Capture the cell that displays the provided text and extract its [X, Y] central coordinate. 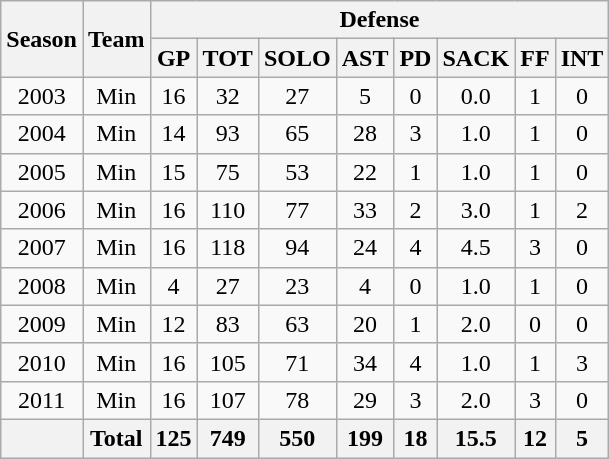
18 [416, 438]
24 [365, 248]
INT [582, 58]
SOLO [297, 58]
53 [297, 172]
23 [297, 286]
GP [174, 58]
22 [365, 172]
2004 [42, 134]
105 [228, 362]
71 [297, 362]
34 [365, 362]
20 [365, 324]
749 [228, 438]
110 [228, 210]
118 [228, 248]
2009 [42, 324]
107 [228, 400]
63 [297, 324]
3.0 [476, 210]
0.0 [476, 96]
Team [116, 39]
32 [228, 96]
75 [228, 172]
15 [174, 172]
2005 [42, 172]
2010 [42, 362]
4.5 [476, 248]
Defense [380, 20]
15.5 [476, 438]
83 [228, 324]
SACK [476, 58]
2006 [42, 210]
2008 [42, 286]
2007 [42, 248]
93 [228, 134]
Total [116, 438]
14 [174, 134]
125 [174, 438]
77 [297, 210]
PD [416, 58]
78 [297, 400]
AST [365, 58]
33 [365, 210]
Season [42, 39]
199 [365, 438]
550 [297, 438]
2003 [42, 96]
28 [365, 134]
FF [535, 58]
65 [297, 134]
29 [365, 400]
2011 [42, 400]
TOT [228, 58]
94 [297, 248]
